Locate the cell with the specified text and output its [x, y] center coordinate. 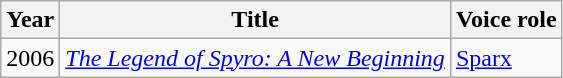
Title [256, 20]
Sparx [506, 58]
The Legend of Spyro: A New Beginning [256, 58]
2006 [30, 58]
Year [30, 20]
Voice role [506, 20]
